Identify which cell holds the provided text, then report its (X, Y) central coordinate. 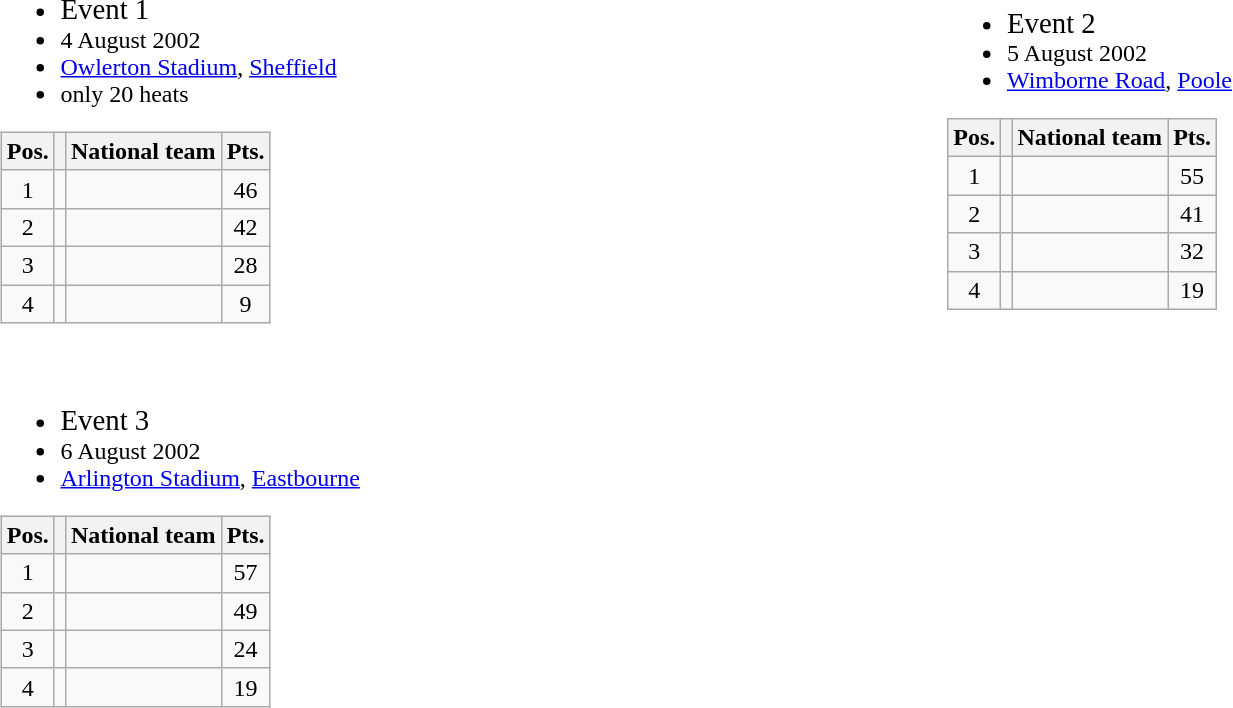
46 (246, 189)
55 (1192, 176)
32 (1192, 252)
42 (246, 227)
49 (246, 611)
41 (1192, 214)
24 (246, 649)
57 (246, 573)
28 (246, 265)
9 (246, 303)
